Provide the [X, Y] coordinate of the cell's center where the given text is located.  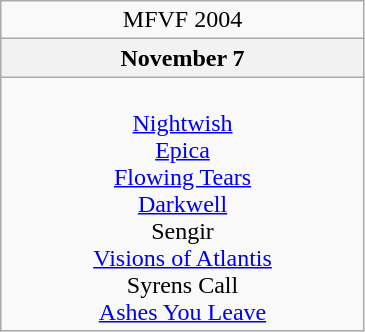
MFVF 2004 [183, 20]
November 7 [183, 58]
Nightwish Epica Flowing Tears Darkwell Sengir Visions of Atlantis Syrens Call Ashes You Leave [183, 204]
